Determine the [x, y] coordinate at the center of the cell enclosing the given text.  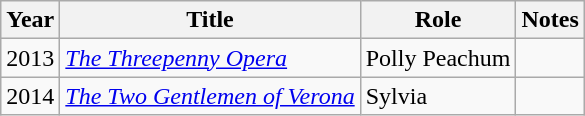
Sylvia [438, 96]
The Two Gentlemen of Verona [210, 96]
The Threepenny Opera [210, 58]
2014 [30, 96]
Role [438, 20]
2013 [30, 58]
Year [30, 20]
Polly Peachum [438, 58]
Notes [550, 20]
Title [210, 20]
